Detect which cell encompasses the target text, then output its [X, Y] center coordinate. 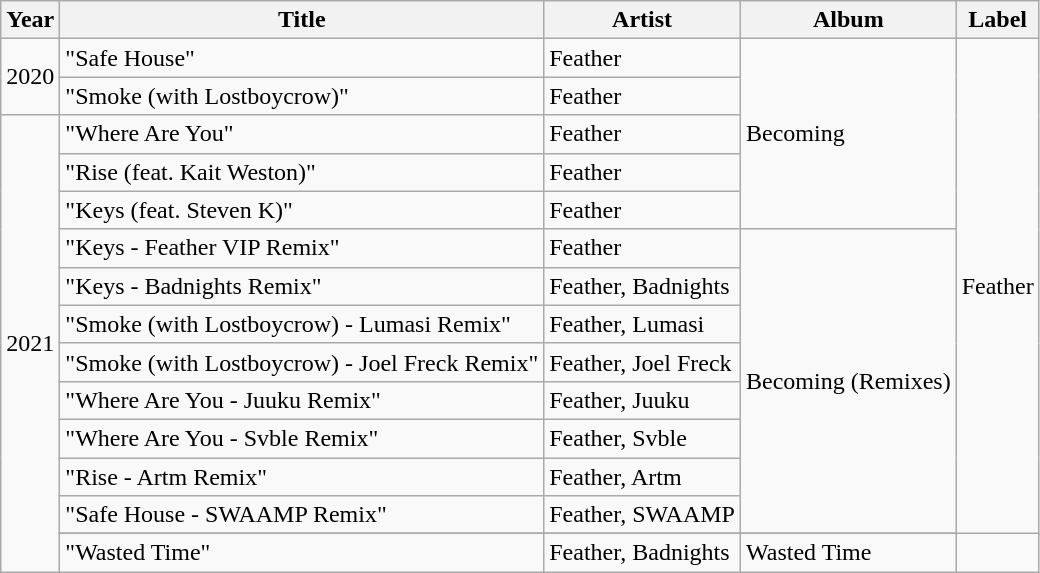
2021 [30, 344]
"Keys (feat. Steven K)" [302, 210]
Feather, Svble [642, 438]
"Where Are You" [302, 134]
"Safe House" [302, 58]
"Safe House - SWAAMP Remix" [302, 515]
"Smoke (with Lostboycrow)" [302, 96]
"Keys - Badnights Remix" [302, 286]
Feather, Juuku [642, 400]
Becoming (Remixes) [848, 381]
2020 [30, 77]
Becoming [848, 134]
Feather, SWAAMP [642, 515]
"Where Are You - Svble Remix" [302, 438]
"Rise (feat. Kait Weston)" [302, 172]
Feather, Joel Freck [642, 362]
Album [848, 20]
Artist [642, 20]
Year [30, 20]
Wasted Time [848, 553]
Label [998, 20]
"Where Are You - Juuku Remix" [302, 400]
"Wasted Time" [302, 553]
Title [302, 20]
Feather, Artm [642, 477]
"Keys - Feather VIP Remix" [302, 248]
"Rise - Artm Remix" [302, 477]
"Smoke (with Lostboycrow) - Joel Freck Remix" [302, 362]
"Smoke (with Lostboycrow) - Lumasi Remix" [302, 324]
Feather, Lumasi [642, 324]
